For the text-containing cell, return its midpoint in (X, Y) coordinate format. 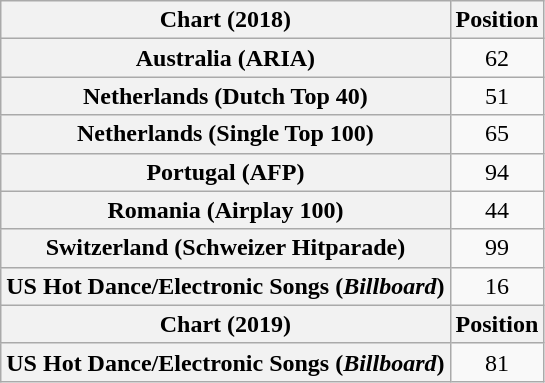
Australia (ARIA) (226, 58)
81 (497, 362)
94 (497, 172)
51 (497, 96)
62 (497, 58)
Portugal (AFP) (226, 172)
Romania (Airplay 100) (226, 210)
Switzerland (Schweizer Hitparade) (226, 248)
65 (497, 134)
Netherlands (Single Top 100) (226, 134)
Chart (2019) (226, 324)
44 (497, 210)
Netherlands (Dutch Top 40) (226, 96)
99 (497, 248)
16 (497, 286)
Chart (2018) (226, 20)
